Identify which cell holds the provided text, then report its (X, Y) central coordinate. 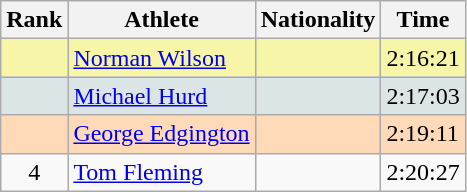
2:16:21 (423, 58)
Norman Wilson (162, 58)
2:19:11 (423, 134)
Nationality (318, 20)
George Edgington (162, 134)
Michael Hurd (162, 96)
Athlete (162, 20)
2:17:03 (423, 96)
Time (423, 20)
2:20:27 (423, 172)
Rank (34, 20)
4 (34, 172)
Tom Fleming (162, 172)
